Extract the (X, Y) coordinate from the center of the cell holding the provided text.  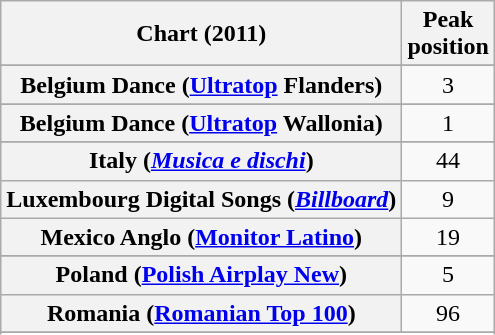
Italy (Musica e dischi) (202, 161)
Chart (2011) (202, 34)
1 (448, 123)
3 (448, 85)
Belgium Dance (Ultratop Flanders) (202, 85)
19 (448, 237)
Peakposition (448, 34)
44 (448, 161)
9 (448, 199)
Mexico Anglo (Monitor Latino) (202, 237)
Belgium Dance (Ultratop Wallonia) (202, 123)
Romania (Romanian Top 100) (202, 313)
5 (448, 275)
Poland (Polish Airplay New) (202, 275)
96 (448, 313)
Luxembourg Digital Songs (Billboard) (202, 199)
